Detect which cell encompasses the target text, then output its [x, y] center coordinate. 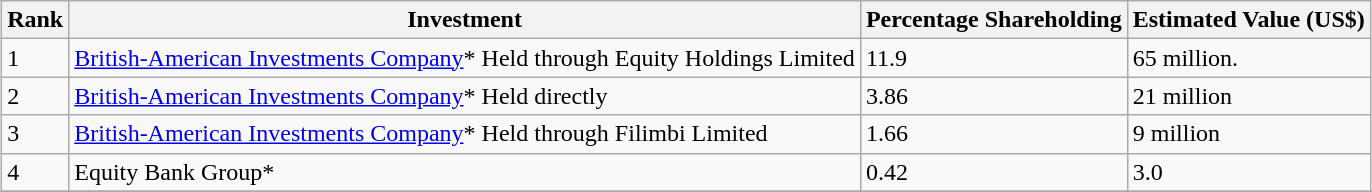
11.9 [994, 58]
9 million [1248, 134]
65 million. [1248, 58]
British-American Investments Company* Held directly [465, 96]
Estimated Value (US$) [1248, 20]
3.86 [994, 96]
Rank [36, 20]
Percentage Shareholding [994, 20]
Equity Bank Group* [465, 172]
0.42 [994, 172]
British-American Investments Company* Held through Equity Holdings Limited [465, 58]
4 [36, 172]
Investment [465, 20]
3.0 [1248, 172]
3 [36, 134]
21 million [1248, 96]
British-American Investments Company* Held through Filimbi Limited [465, 134]
1 [36, 58]
2 [36, 96]
1.66 [994, 134]
